Find where the given text appears and provide that cell's center as (X, Y) coordinate. 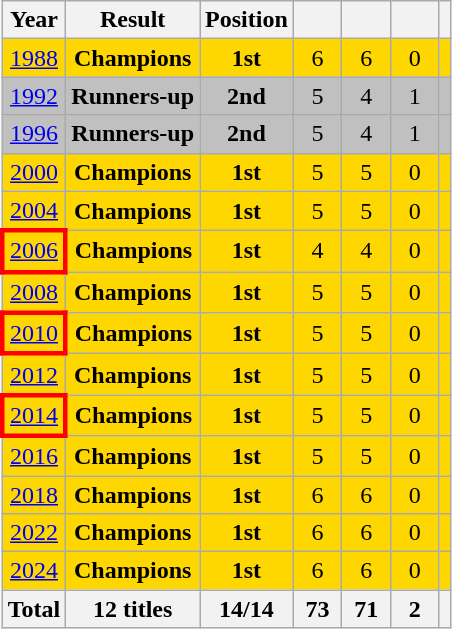
2010 (34, 334)
73 (318, 609)
Total (34, 609)
2022 (34, 533)
1988 (34, 58)
Position (247, 20)
1996 (34, 134)
2018 (34, 495)
2024 (34, 571)
2008 (34, 292)
2006 (34, 252)
Year (34, 20)
2000 (34, 172)
12 titles (133, 609)
2 (414, 609)
2014 (34, 416)
71 (366, 609)
Result (133, 20)
1992 (34, 96)
14/14 (247, 609)
2016 (34, 456)
2004 (34, 211)
2012 (34, 374)
